Determine the (x, y) coordinate at the center of the cell enclosing the given text.  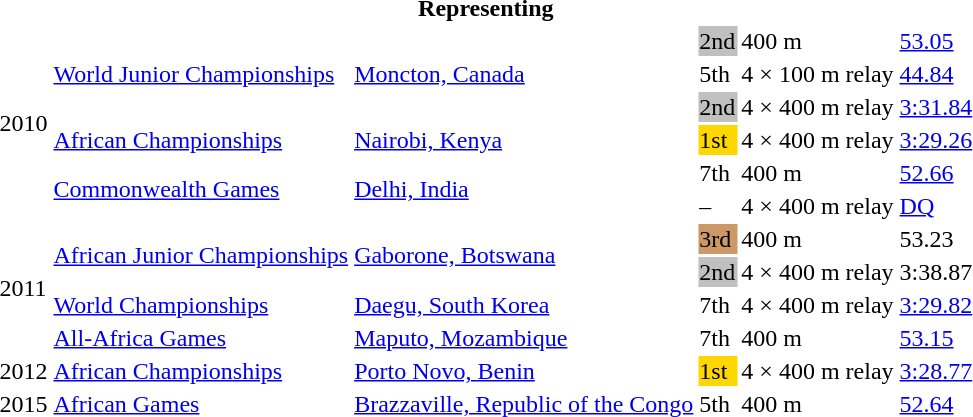
Nairobi, Kenya (524, 140)
World Junior Championships (201, 74)
African Junior Championships (201, 256)
5th (718, 74)
– (718, 206)
All-Africa Games (201, 338)
Gaborone, Botswana (524, 256)
Commonwealth Games (201, 190)
Delhi, India (524, 190)
Moncton, Canada (524, 74)
Porto Novo, Benin (524, 371)
4 × 100 m relay (818, 74)
World Championships (201, 305)
Daegu, South Korea (524, 305)
3rd (718, 239)
Maputo, Mozambique (524, 338)
